Capture the cell that displays the provided text and extract its [X, Y] central coordinate. 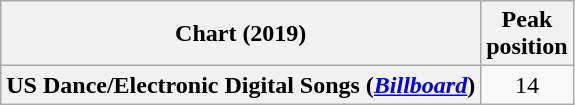
Chart (2019) [241, 34]
14 [527, 85]
US Dance/Electronic Digital Songs (Billboard) [241, 85]
Peakposition [527, 34]
